Locate the cell with the specified text and output its (x, y) center coordinate. 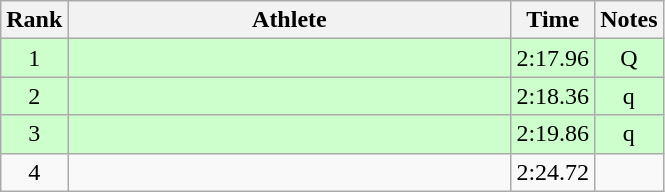
2:18.36 (553, 96)
4 (34, 172)
2:19.86 (553, 134)
Q (629, 58)
Time (553, 20)
Notes (629, 20)
2 (34, 96)
Rank (34, 20)
1 (34, 58)
3 (34, 134)
Athlete (290, 20)
2:24.72 (553, 172)
2:17.96 (553, 58)
